Scan for the cell matching the given text and deliver its (X, Y) coordinate at center. 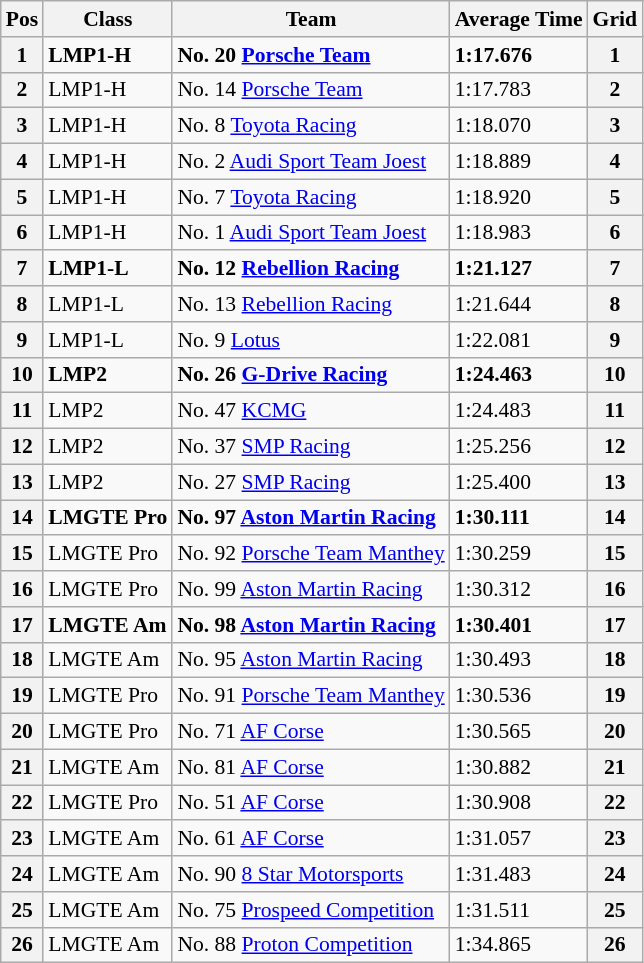
No. 92 Porsche Team Manthey (310, 554)
No. 14 Porsche Team (310, 90)
Class (108, 19)
No. 51 AF Corse (310, 803)
No. 97 Aston Martin Racing (310, 518)
No. 9 Lotus (310, 340)
1:18.070 (519, 126)
No. 75 Prospeed Competition (310, 910)
Grid (616, 19)
No. 8 Toyota Racing (310, 126)
1:31.057 (519, 839)
1:30.259 (519, 554)
1:30.882 (519, 767)
No. 81 AF Corse (310, 767)
Team (310, 19)
Pos (22, 19)
No. 95 Aston Martin Racing (310, 660)
1:31.483 (519, 874)
1:34.865 (519, 945)
No. 12 Rebellion Racing (310, 269)
1:21.127 (519, 269)
1:17.676 (519, 55)
1:30.536 (519, 696)
No. 90 8 Star Motorsports (310, 874)
No. 20 Porsche Team (310, 55)
1:30.493 (519, 660)
No. 13 Rebellion Racing (310, 304)
1:31.511 (519, 910)
1:30.908 (519, 803)
No. 91 Porsche Team Manthey (310, 696)
1:25.400 (519, 482)
1:30.312 (519, 589)
No. 26 G-Drive Racing (310, 375)
1:22.081 (519, 340)
No. 61 AF Corse (310, 839)
No. 7 Toyota Racing (310, 197)
No. 1 Audi Sport Team Joest (310, 233)
1:24.463 (519, 375)
Average Time (519, 19)
1:21.644 (519, 304)
1:25.256 (519, 447)
1:17.783 (519, 90)
No. 71 AF Corse (310, 732)
1:18.920 (519, 197)
No. 37 SMP Racing (310, 447)
No. 27 SMP Racing (310, 482)
No. 47 KCMG (310, 411)
No. 98 Aston Martin Racing (310, 625)
1:30.111 (519, 518)
1:30.401 (519, 625)
No. 99 Aston Martin Racing (310, 589)
1:18.983 (519, 233)
No. 2 Audi Sport Team Joest (310, 162)
1:30.565 (519, 732)
No. 88 Proton Competition (310, 945)
1:24.483 (519, 411)
1:18.889 (519, 162)
